Extract the (X, Y) coordinate from the center of the cell holding the provided text.  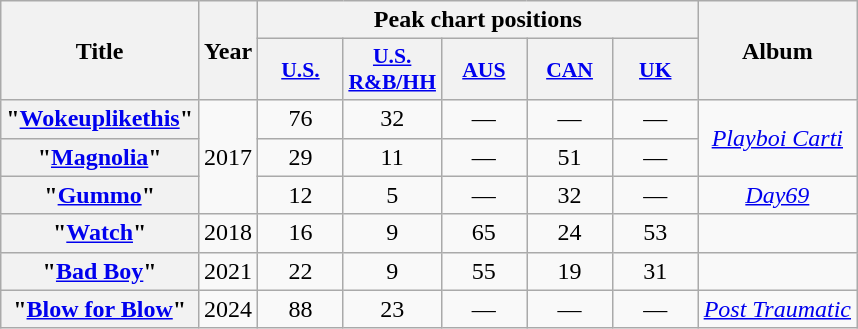
"Blow for Blow" (100, 309)
"Wokeuplikethis" (100, 119)
22 (301, 271)
UK (655, 70)
19 (570, 271)
2017 (228, 157)
CAN (570, 70)
2018 (228, 233)
51 (570, 157)
29 (301, 157)
2021 (228, 271)
Title (100, 50)
Year (228, 50)
"Gummo" (100, 195)
12 (301, 195)
AUS (484, 70)
Post Traumatic (777, 309)
Album (777, 50)
65 (484, 233)
23 (392, 309)
"Bad Boy" (100, 271)
16 (301, 233)
31 (655, 271)
U.S. (301, 70)
U.S.R&B/HH (392, 70)
24 (570, 233)
"Magnolia" (100, 157)
5 (392, 195)
55 (484, 271)
2024 (228, 309)
11 (392, 157)
Playboi Carti (777, 138)
53 (655, 233)
Day69 (777, 195)
Peak chart positions (478, 20)
76 (301, 119)
"Watch" (100, 233)
88 (301, 309)
